Output the [X, Y] coordinate of the center of the cell containing the given text.  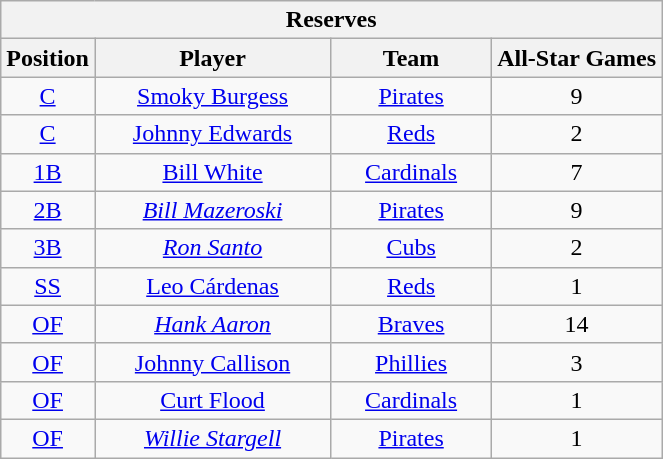
Bill Mazeroski [212, 210]
All-Star Games [577, 58]
Team [412, 58]
Position [48, 58]
2B [48, 210]
3B [48, 248]
Hank Aaron [212, 324]
7 [577, 172]
Cubs [412, 248]
Bill White [212, 172]
Reserves [332, 20]
Johnny Edwards [212, 134]
Ron Santo [212, 248]
Leo Cárdenas [212, 286]
Johnny Callison [212, 362]
SS [48, 286]
Braves [412, 324]
14 [577, 324]
Curt Flood [212, 400]
Player [212, 58]
Willie Stargell [212, 438]
Smoky Burgess [212, 96]
1B [48, 172]
Phillies [412, 362]
3 [577, 362]
